From the cell containing the given text, extract its center point as (x, y) coordinate. 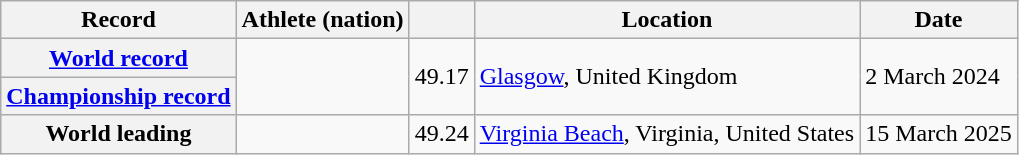
World leading (118, 134)
Virginia Beach, Virginia, United States (666, 134)
Championship record (118, 96)
15 March 2025 (939, 134)
49.24 (442, 134)
World record (118, 58)
Location (666, 20)
Record (118, 20)
Athlete (nation) (322, 20)
49.17 (442, 77)
Date (939, 20)
Glasgow, United Kingdom (666, 77)
2 March 2024 (939, 77)
